Output the (X, Y) coordinate of the center of the cell containing the given text.  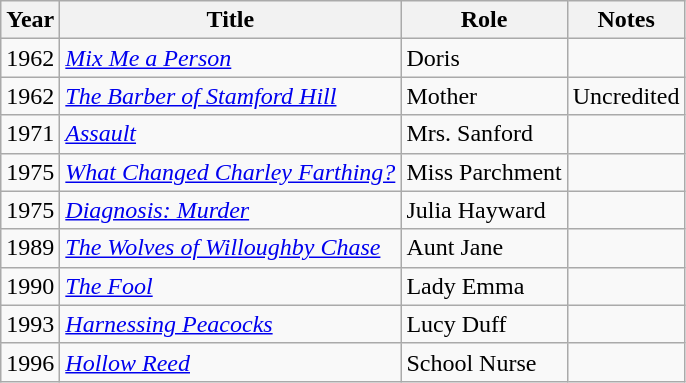
Role (484, 20)
Year (30, 20)
1996 (30, 362)
1990 (30, 286)
Mix Me a Person (230, 58)
Mrs. Sanford (484, 134)
The Wolves of Willoughby Chase (230, 248)
Title (230, 20)
Harnessing Peacocks (230, 324)
Lucy Duff (484, 324)
Doris (484, 58)
1971 (30, 134)
School Nurse (484, 362)
Assault (230, 134)
The Barber of Stamford Hill (230, 96)
Mother (484, 96)
Julia Hayward (484, 210)
What Changed Charley Farthing? (230, 172)
Uncredited (626, 96)
1989 (30, 248)
Aunt Jane (484, 248)
Diagnosis: Murder (230, 210)
Hollow Reed (230, 362)
Miss Parchment (484, 172)
Lady Emma (484, 286)
Notes (626, 20)
The Fool (230, 286)
1993 (30, 324)
